Output the [x, y] coordinate of the center of the cell containing the given text.  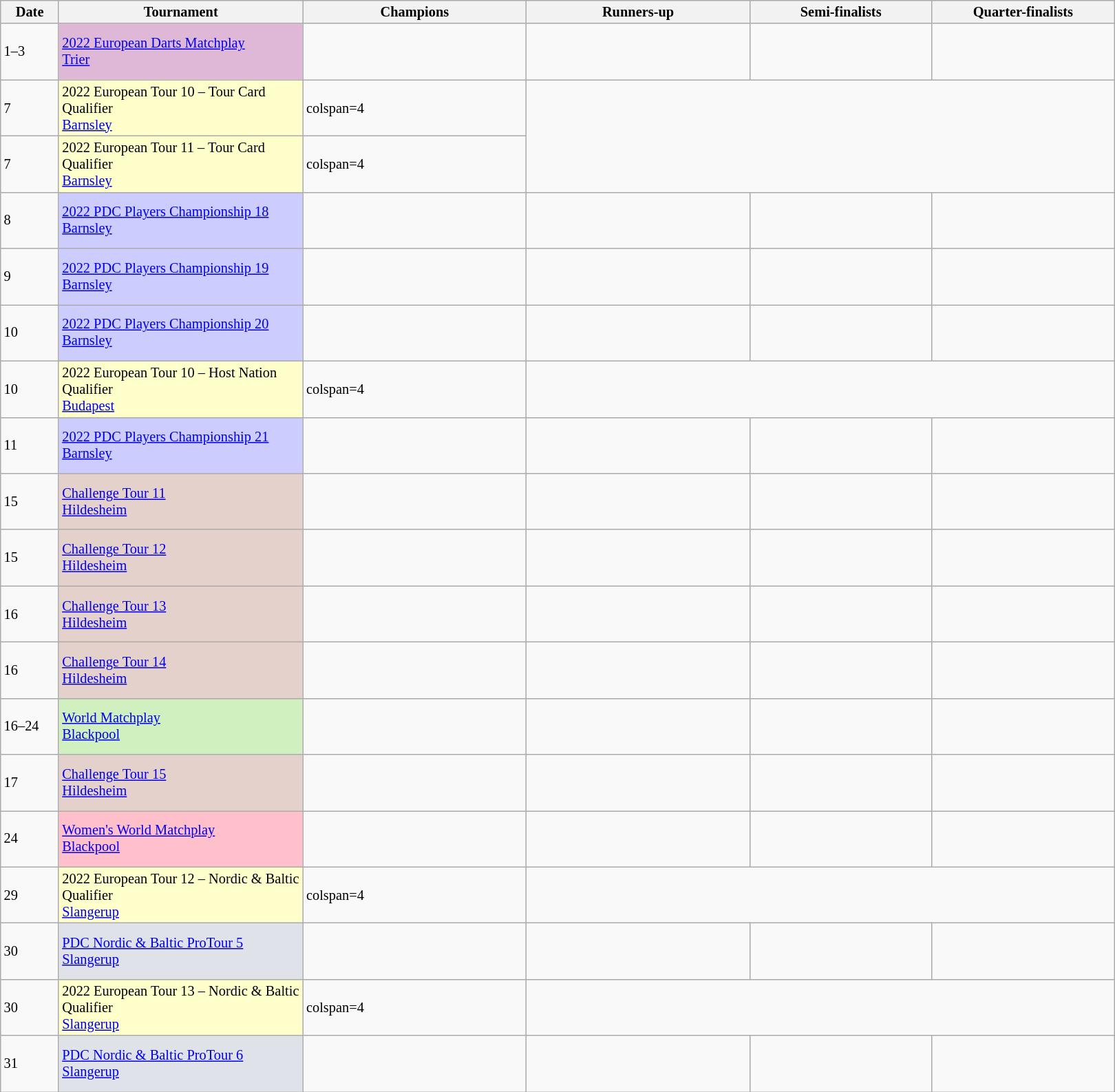
2022 European Tour 11 – Tour Card Qualifier Barnsley [180, 164]
Champions [414, 12]
Challenge Tour 14 Hildesheim [180, 670]
2022 PDC Players Championship 20 Barnsley [180, 333]
24 [30, 839]
1–3 [30, 52]
2022 European Tour 10 – Tour Card Qualifier Barnsley [180, 108]
Challenge Tour 15 Hildesheim [180, 783]
Semi-finalists [841, 12]
Challenge Tour 12 Hildesheim [180, 558]
2022 European Tour 10 – Host Nation Qualifier Budapest [180, 389]
Women's World Matchplay Blackpool [180, 839]
PDC Nordic & Baltic ProTour 6 Slangerup [180, 1064]
2022 PDC Players Championship 19 Barnsley [180, 277]
World Matchplay Blackpool [180, 726]
29 [30, 895]
11 [30, 445]
16–24 [30, 726]
2022 European Tour 13 – Nordic & Baltic Qualifier Slangerup [180, 1007]
Challenge Tour 13 Hildesheim [180, 614]
Runners-up [639, 12]
PDC Nordic & Baltic ProTour 5 Slangerup [180, 951]
Date [30, 12]
2022 PDC Players Championship 21 Barnsley [180, 445]
Quarter-finalists [1023, 12]
2022 European Darts Matchplay Trier [180, 52]
8 [30, 220]
9 [30, 277]
2022 PDC Players Championship 18 Barnsley [180, 220]
17 [30, 783]
2022 European Tour 12 – Nordic & Baltic Qualifier Slangerup [180, 895]
Challenge Tour 11 Hildesheim [180, 501]
Tournament [180, 12]
31 [30, 1064]
